Capture the cell that displays the provided text and extract its [x, y] central coordinate. 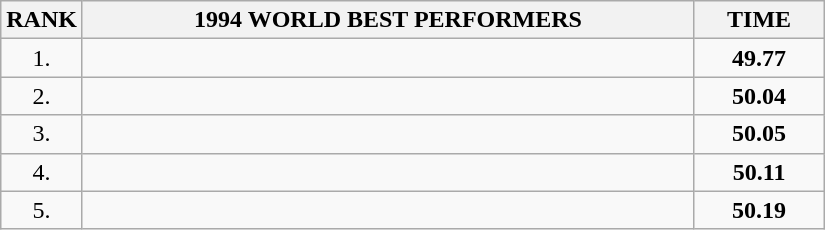
2. [42, 96]
4. [42, 172]
5. [42, 210]
1994 WORLD BEST PERFORMERS [388, 20]
49.77 [760, 58]
50.05 [760, 134]
1. [42, 58]
TIME [760, 20]
3. [42, 134]
50.19 [760, 210]
RANK [42, 20]
50.04 [760, 96]
50.11 [760, 172]
